Return [x, y] of the center of cell containing provided text 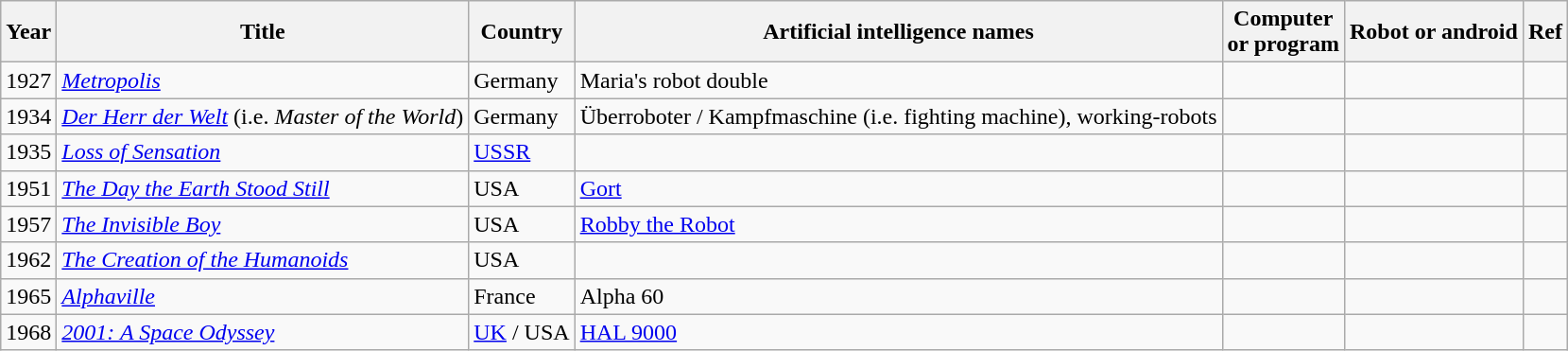
Artificial intelligence names [898, 32]
1957 [28, 224]
1935 [28, 152]
Überroboter / Kampfmaschine (i.e. fighting machine), working-robots [898, 116]
Robby the Robot [898, 224]
2001: A Space Odyssey [263, 332]
1968 [28, 332]
The Day the Earth Stood Still [263, 188]
Gort [898, 188]
Alpha 60 [898, 296]
Robot or android [1433, 32]
Alphaville [263, 296]
USSR [522, 152]
France [522, 296]
Year [28, 32]
Maria's robot double [898, 80]
Country [522, 32]
Computeror program [1284, 32]
1951 [28, 188]
HAL 9000 [898, 332]
1962 [28, 260]
1965 [28, 296]
Metropolis [263, 80]
Title [263, 32]
1927 [28, 80]
Der Herr der Welt (i.e. Master of the World) [263, 116]
1934 [28, 116]
UK / USA [522, 332]
Ref [1544, 32]
Loss of Sensation [263, 152]
The Creation of the Humanoids [263, 260]
The Invisible Boy [263, 224]
